Detect which cell encompasses the target text, then output its (X, Y) center coordinate. 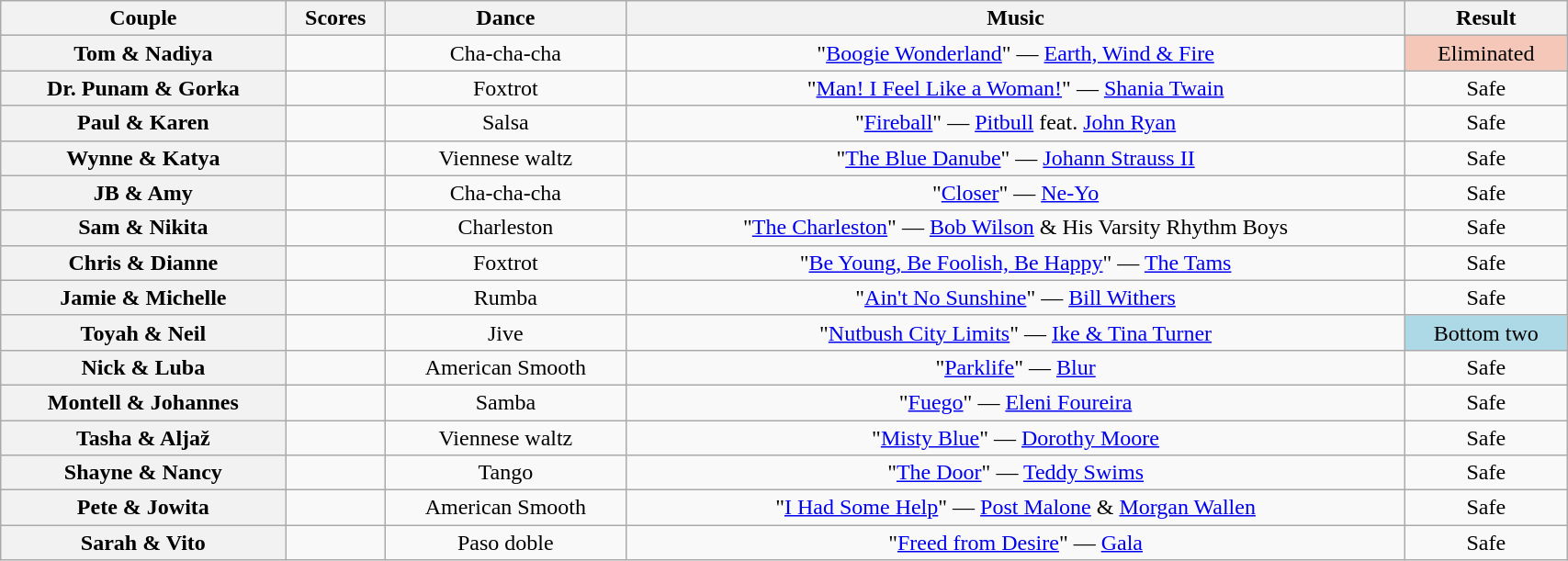
"Misty Blue" — Dorothy Moore (1016, 438)
Toyah & Neil (143, 332)
"Freed from Desire" — Gala (1016, 543)
JB & Amy (143, 193)
"Boogie Wonderland" — Earth, Wind & Fire (1016, 53)
Tango (505, 473)
Result (1486, 18)
"Nutbush City Limits" — Ike & Tina Turner (1016, 332)
Couple (143, 18)
Bottom two (1486, 332)
"The Charleston" — Bob Wilson & His Varsity Rhythm Boys (1016, 228)
Sarah & Vito (143, 543)
"The Blue Danube" — Johann Strauss II (1016, 158)
Paul & Karen (143, 123)
"Ain't No Sunshine" — Bill Withers (1016, 297)
Nick & Luba (143, 367)
Dance (505, 18)
Jive (505, 332)
Wynne & Katya (143, 158)
Shayne & Nancy (143, 473)
Jamie & Michelle (143, 297)
Scores (336, 18)
"Man! I Feel Like a Woman!" — Shania Twain (1016, 88)
Dr. Punam & Gorka (143, 88)
Eliminated (1486, 53)
"Closer" — Ne-Yo (1016, 193)
Music (1016, 18)
Sam & Nikita (143, 228)
Tasha & Aljaž (143, 438)
"Parklife" — Blur (1016, 367)
Charleston (505, 228)
Samba (505, 402)
Montell & Johannes (143, 402)
"Fireball" — Pitbull feat. John Ryan (1016, 123)
Chris & Dianne (143, 263)
"The Door" — Teddy Swims (1016, 473)
"I Had Some Help" — Post Malone & Morgan Wallen (1016, 508)
Rumba (505, 297)
Pete & Jowita (143, 508)
Salsa (505, 123)
"Be Young, Be Foolish, Be Happy" — The Tams (1016, 263)
Tom & Nadiya (143, 53)
Paso doble (505, 543)
"Fuego" — Eleni Foureira (1016, 402)
